Find where the given text appears and provide that cell's center as [X, Y] coordinate. 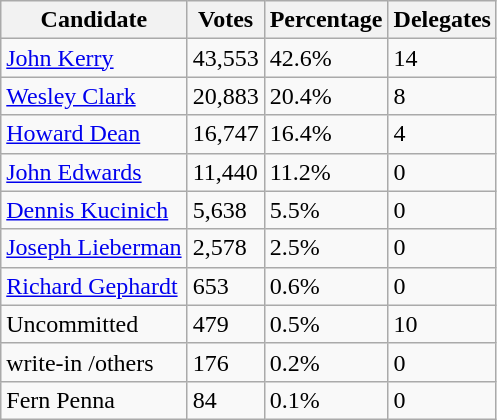
John Edwards [94, 172]
42.6% [326, 58]
5,638 [226, 210]
Votes [226, 20]
Delegates [442, 20]
0.1% [326, 400]
2,578 [226, 248]
20.4% [326, 96]
2.5% [326, 248]
Richard Gephardt [94, 286]
479 [226, 324]
Uncommitted [94, 324]
176 [226, 362]
John Kerry [94, 58]
write-in /others [94, 362]
4 [442, 134]
Dennis Kucinich [94, 210]
Howard Dean [94, 134]
10 [442, 324]
16,747 [226, 134]
Fern Penna [94, 400]
20,883 [226, 96]
11,440 [226, 172]
8 [442, 96]
Wesley Clark [94, 96]
43,553 [226, 58]
Percentage [326, 20]
0.2% [326, 362]
16.4% [326, 134]
14 [442, 58]
0.5% [326, 324]
0.6% [326, 286]
11.2% [326, 172]
84 [226, 400]
653 [226, 286]
5.5% [326, 210]
Candidate [94, 20]
Joseph Lieberman [94, 248]
